Output the (X, Y) coordinate of the center of the cell containing the given text.  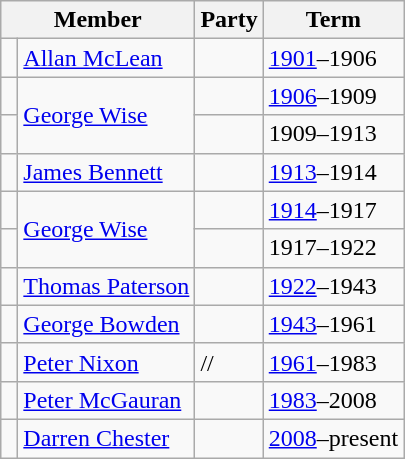
1906–1909 (333, 96)
Thomas Paterson (106, 286)
1961–1983 (333, 362)
1913–1914 (333, 172)
1917–1922 (333, 248)
James Bennett (106, 172)
George Bowden (106, 324)
Member (98, 20)
1909–1913 (333, 134)
Peter Nixon (106, 362)
Term (333, 20)
1922–1943 (333, 286)
Darren Chester (106, 438)
1901–1906 (333, 58)
1943–1961 (333, 324)
// (229, 362)
2008–present (333, 438)
Party (229, 20)
Peter McGauran (106, 400)
1914–1917 (333, 210)
Allan McLean (106, 58)
1983–2008 (333, 400)
